Locate the cell with the specified text and output its (X, Y) center coordinate. 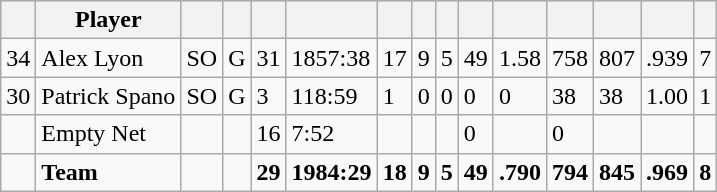
1.58 (520, 58)
Alex Lyon (108, 58)
1984:29 (332, 172)
794 (570, 172)
758 (570, 58)
17 (394, 58)
8 (706, 172)
Team (108, 172)
18 (394, 172)
1.00 (668, 96)
845 (618, 172)
Patrick Spano (108, 96)
30 (18, 96)
118:59 (332, 96)
1857:38 (332, 58)
7:52 (332, 134)
.939 (668, 58)
16 (268, 134)
7 (706, 58)
34 (18, 58)
3 (268, 96)
Empty Net (108, 134)
29 (268, 172)
31 (268, 58)
807 (618, 58)
.969 (668, 172)
.790 (520, 172)
Player (108, 20)
